Determine the (x, y) coordinate at the center of the cell enclosing the given text.  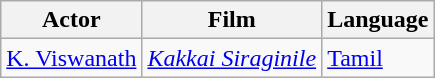
Kakkai Siraginile (232, 58)
K. Viswanath (72, 58)
Actor (72, 20)
Language (378, 20)
Tamil (378, 58)
Film (232, 20)
